Output the (x, y) coordinate of the center of the cell containing the given text.  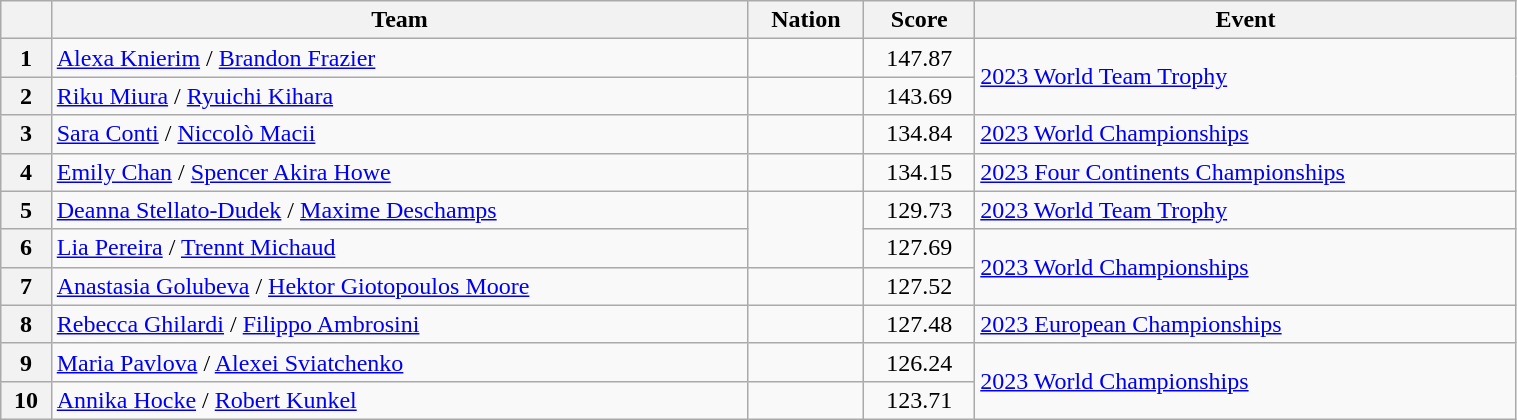
134.15 (920, 172)
Rebecca Ghilardi / Filippo Ambrosini (400, 324)
123.71 (920, 400)
147.87 (920, 58)
2023 Four Continents Championships (1246, 172)
6 (26, 248)
5 (26, 210)
Annika Hocke / Robert Kunkel (400, 400)
Nation (806, 20)
4 (26, 172)
127.69 (920, 248)
2023 European Championships (1246, 324)
Anastasia Golubeva / Hektor Giotopoulos Moore (400, 286)
1 (26, 58)
10 (26, 400)
127.48 (920, 324)
Riku Miura / Ryuichi Kihara (400, 96)
Deanna Stellato-Dudek / Maxime Deschamps (400, 210)
3 (26, 134)
143.69 (920, 96)
127.52 (920, 286)
Team (400, 20)
7 (26, 286)
Maria Pavlova / Alexei Sviatchenko (400, 362)
134.84 (920, 134)
Sara Conti / Niccolò Macii (400, 134)
2 (26, 96)
Emily Chan / Spencer Akira Howe (400, 172)
9 (26, 362)
129.73 (920, 210)
Alexa Knierim / Brandon Frazier (400, 58)
Score (920, 20)
Lia Pereira / Trennt Michaud (400, 248)
Event (1246, 20)
126.24 (920, 362)
8 (26, 324)
